Search for the cell housing the specified text and yield its (x, y) center coordinate. 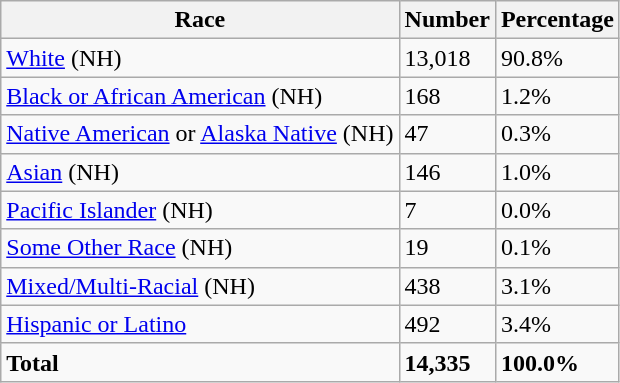
7 (447, 210)
19 (447, 248)
3.4% (557, 324)
47 (447, 134)
Asian (NH) (200, 172)
Race (200, 20)
14,335 (447, 362)
146 (447, 172)
100.0% (557, 362)
Number (447, 20)
Hispanic or Latino (200, 324)
Native American or Alaska Native (NH) (200, 134)
Black or African American (NH) (200, 96)
1.0% (557, 172)
Mixed/Multi-Racial (NH) (200, 286)
13,018 (447, 58)
Total (200, 362)
Some Other Race (NH) (200, 248)
0.0% (557, 210)
White (NH) (200, 58)
0.1% (557, 248)
168 (447, 96)
492 (447, 324)
0.3% (557, 134)
Pacific Islander (NH) (200, 210)
3.1% (557, 286)
Percentage (557, 20)
90.8% (557, 58)
438 (447, 286)
1.2% (557, 96)
